From the cell containing the given text, extract its center point as [X, Y] coordinate. 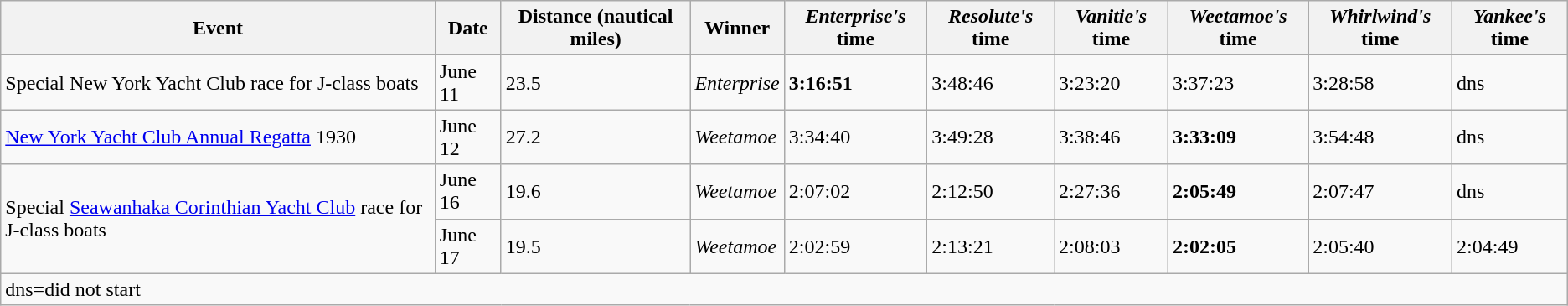
3:37:23 [1238, 82]
2:08:03 [1112, 246]
Winner [737, 29]
June 16 [467, 191]
dns=did not start [784, 289]
2:02:05 [1238, 246]
3:54:48 [1380, 137]
3:34:40 [855, 137]
3:16:51 [855, 82]
June 12 [467, 137]
Date [467, 29]
2:27:36 [1112, 191]
Distance (nautical miles) [596, 29]
Weetamoe's time [1238, 29]
3:49:28 [991, 137]
Special Seawanhaka Corinthian Yacht Club race for J-class boats [218, 219]
Event [218, 29]
2:05:49 [1238, 191]
27.2 [596, 137]
3:28:58 [1380, 82]
23.5 [596, 82]
3:23:20 [1112, 82]
2:12:50 [991, 191]
June 11 [467, 82]
19.5 [596, 246]
June 17 [467, 246]
2:02:59 [855, 246]
3:38:46 [1112, 137]
New York Yacht Club Annual Regatta 1930 [218, 137]
19.6 [596, 191]
2:13:21 [991, 246]
Yankee's time [1510, 29]
2:07:02 [855, 191]
Enterprise's time [855, 29]
Resolute's time [991, 29]
Vanitie's time [1112, 29]
3:33:09 [1238, 137]
Whirlwind's time [1380, 29]
Enterprise [737, 82]
3:48:46 [991, 82]
2:05:40 [1380, 246]
2:04:49 [1510, 246]
2:07:47 [1380, 191]
Special New York Yacht Club race for J-class boats [218, 82]
